From the cell containing the given text, extract its center point as [X, Y] coordinate. 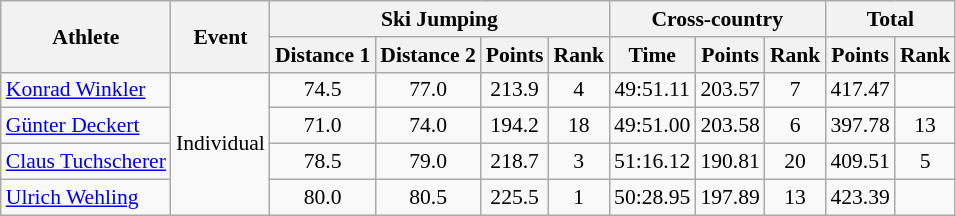
1 [578, 197]
Ulrich Wehling [86, 197]
Individual [220, 143]
49:51.00 [652, 126]
409.51 [860, 162]
Distance 2 [428, 55]
225.5 [515, 197]
Ski Jumping [440, 19]
20 [796, 162]
80.0 [322, 197]
194.2 [515, 126]
Konrad Winkler [86, 90]
50:28.95 [652, 197]
190.81 [730, 162]
80.5 [428, 197]
213.9 [515, 90]
203.58 [730, 126]
218.7 [515, 162]
74.5 [322, 90]
Athlete [86, 36]
Cross-country [717, 19]
203.57 [730, 90]
77.0 [428, 90]
71.0 [322, 126]
Distance 1 [322, 55]
4 [578, 90]
Time [652, 55]
49:51.11 [652, 90]
7 [796, 90]
18 [578, 126]
423.39 [860, 197]
78.5 [322, 162]
397.78 [860, 126]
197.89 [730, 197]
Günter Deckert [86, 126]
51:16.12 [652, 162]
Event [220, 36]
79.0 [428, 162]
5 [926, 162]
Total [890, 19]
74.0 [428, 126]
6 [796, 126]
Claus Tuchscherer [86, 162]
417.47 [860, 90]
3 [578, 162]
